For the text-containing cell, return its midpoint in (X, Y) coordinate format. 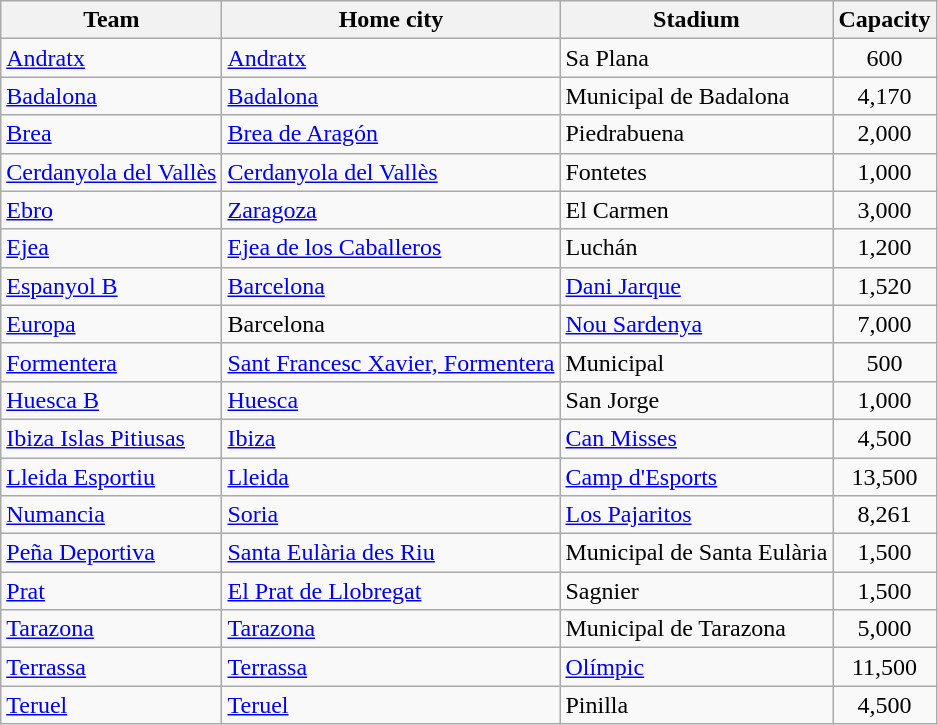
Brea (112, 134)
Lleida Esportiu (112, 477)
13,500 (884, 477)
Olímpic (696, 667)
Luchán (696, 248)
Sant Francesc Xavier, Formentera (391, 362)
Team (112, 20)
Santa Eulària des Riu (391, 553)
1,520 (884, 286)
Stadium (696, 20)
11,500 (884, 667)
Nou Sardenya (696, 324)
Pinilla (696, 705)
Sa Plana (696, 58)
Sagnier (696, 591)
Prat (112, 591)
Municipal de Santa Eulària (696, 553)
Municipal (696, 362)
Numancia (112, 515)
Can Misses (696, 438)
Ejea (112, 248)
8,261 (884, 515)
Municipal de Tarazona (696, 629)
Europa (112, 324)
2,000 (884, 134)
Ibiza Islas Pitiusas (112, 438)
Espanyol B (112, 286)
Huesca B (112, 400)
Camp d'Esports (696, 477)
5,000 (884, 629)
3,000 (884, 210)
Piedrabuena (696, 134)
El Carmen (696, 210)
Los Pajaritos (696, 515)
Fontetes (696, 172)
Peña Deportiva (112, 553)
Capacity (884, 20)
1,200 (884, 248)
Huesca (391, 400)
Dani Jarque (696, 286)
Ibiza (391, 438)
500 (884, 362)
4,170 (884, 96)
Home city (391, 20)
El Prat de Llobregat (391, 591)
Ebro (112, 210)
7,000 (884, 324)
600 (884, 58)
Lleida (391, 477)
Formentera (112, 362)
Ejea de los Caballeros (391, 248)
Brea de Aragón (391, 134)
Zaragoza (391, 210)
San Jorge (696, 400)
Soria (391, 515)
Municipal de Badalona (696, 96)
